Find where the given text appears and provide that cell's center as (x, y) coordinate. 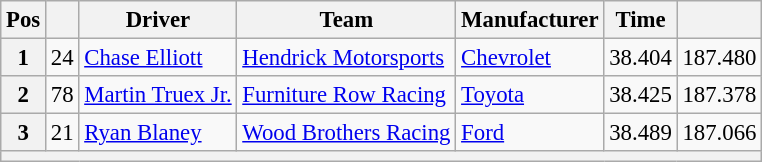
78 (62, 95)
Wood Brothers Racing (346, 133)
38.404 (640, 58)
21 (62, 133)
187.378 (720, 95)
Furniture Row Racing (346, 95)
Chevrolet (530, 58)
Pos (24, 20)
Toyota (530, 95)
1 (24, 58)
38.425 (640, 95)
Time (640, 20)
187.066 (720, 133)
Hendrick Motorsports (346, 58)
Manufacturer (530, 20)
24 (62, 58)
Ford (530, 133)
Chase Elliott (158, 58)
187.480 (720, 58)
38.489 (640, 133)
2 (24, 95)
Martin Truex Jr. (158, 95)
Team (346, 20)
Ryan Blaney (158, 133)
3 (24, 133)
Driver (158, 20)
